Find where the given text appears and provide that cell's center as [x, y] coordinate. 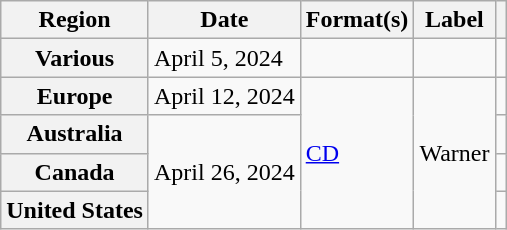
April 26, 2024 [224, 172]
CD [357, 153]
Date [224, 20]
Australia [75, 134]
United States [75, 210]
Various [75, 58]
Europe [75, 96]
April 12, 2024 [224, 96]
Canada [75, 172]
Region [75, 20]
Label [454, 20]
Warner [454, 153]
Format(s) [357, 20]
April 5, 2024 [224, 58]
